Search for the cell housing the specified text and yield its [x, y] center coordinate. 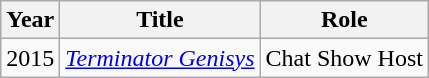
Chat Show Host [344, 58]
2015 [30, 58]
Terminator Genisys [160, 58]
Role [344, 20]
Year [30, 20]
Title [160, 20]
